Detect which cell encompasses the target text, then output its [x, y] center coordinate. 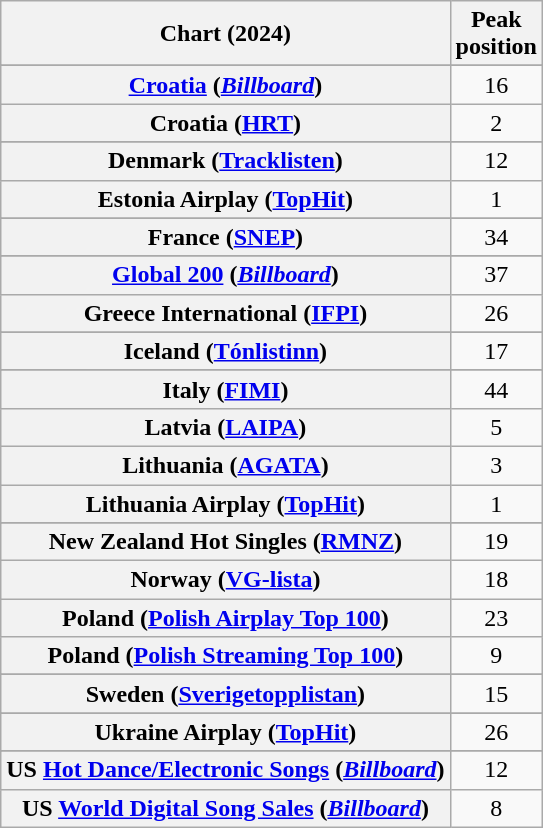
Sweden (Sverigetopplistan) [226, 694]
Global 200 (Billboard) [226, 275]
Croatia (HRT) [226, 123]
34 [496, 237]
Estonia Airplay (TopHit) [226, 199]
Poland (Polish Streaming Top 100) [226, 656]
9 [496, 656]
16 [496, 85]
Ukraine Airplay (TopHit) [226, 732]
23 [496, 618]
Norway (VG-lista) [226, 580]
Iceland (Tónlistinn) [226, 351]
17 [496, 351]
Croatia (Billboard) [226, 85]
Lithuania Airplay (TopHit) [226, 503]
3 [496, 465]
19 [496, 542]
Chart (2024) [226, 34]
Latvia (LAIPA) [226, 427]
US Hot Dance/Electronic Songs (Billboard) [226, 770]
US World Digital Song Sales (Billboard) [226, 808]
5 [496, 427]
2 [496, 123]
44 [496, 389]
18 [496, 580]
France (SNEP) [226, 237]
Italy (FIMI) [226, 389]
Lithuania (AGATA) [226, 465]
15 [496, 694]
Greece International (IFPI) [226, 313]
Peakposition [496, 34]
37 [496, 275]
8 [496, 808]
Denmark (Tracklisten) [226, 161]
New Zealand Hot Singles (RMNZ) [226, 542]
Poland (Polish Airplay Top 100) [226, 618]
